Capture the cell that displays the provided text and extract its [X, Y] central coordinate. 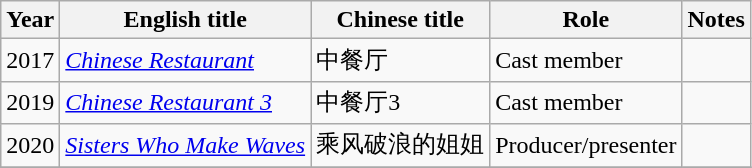
中餐厅3 [400, 102]
Chinese title [400, 20]
2020 [30, 146]
Role [586, 20]
Producer/presenter [586, 146]
English title [186, 20]
Year [30, 20]
中餐厅 [400, 60]
乘风破浪的姐姐 [400, 146]
Sisters Who Make Waves [186, 146]
Chinese Restaurant [186, 60]
Notes [716, 20]
2017 [30, 60]
Chinese Restaurant 3 [186, 102]
2019 [30, 102]
